Capture the cell that displays the provided text and extract its [x, y] central coordinate. 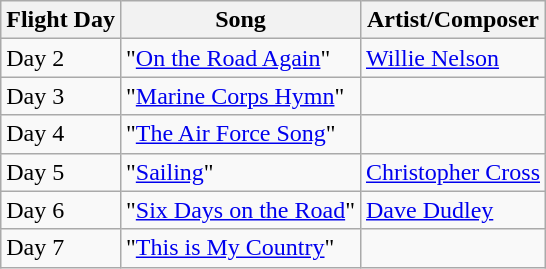
"Sailing" [240, 172]
Dave Dudley [452, 210]
Christopher Cross [452, 172]
Song [240, 20]
Artist/Composer [452, 20]
Day 6 [61, 210]
"On the Road Again" [240, 58]
Day 2 [61, 58]
Willie Nelson [452, 58]
"Marine Corps Hymn" [240, 96]
"This is My Country" [240, 248]
Flight Day [61, 20]
Day 7 [61, 248]
Day 5 [61, 172]
"The Air Force Song" [240, 134]
Day 4 [61, 134]
Day 3 [61, 96]
"Six Days on the Road" [240, 210]
